Find where the given text appears and provide that cell's center as (x, y) coordinate. 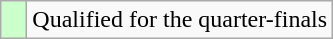
Qualified for the quarter-finals (180, 20)
